Pinpoint the cell where the given text exists, returning its [x, y] midpoint coordinate. 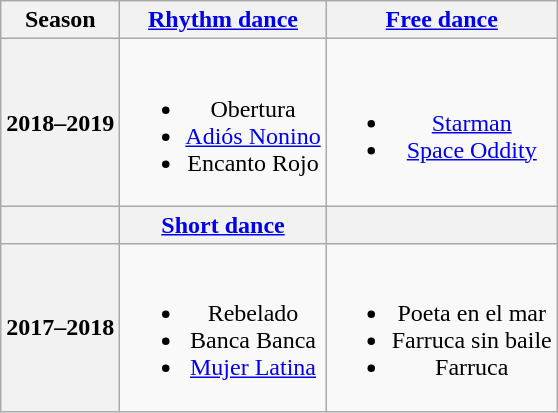
Short dance [223, 225]
Rebelado Banca Banca Mujer Latina [223, 328]
OberturaAdiós Nonino Encanto Rojo [223, 122]
Starman Space Oddity [442, 122]
2017–2018 [60, 328]
Season [60, 20]
Rhythm dance [223, 20]
Free dance [442, 20]
Poeta en el mar Farruca sin baile Farruca [442, 328]
2018–2019 [60, 122]
